For the text-containing cell, return its midpoint in (X, Y) coordinate format. 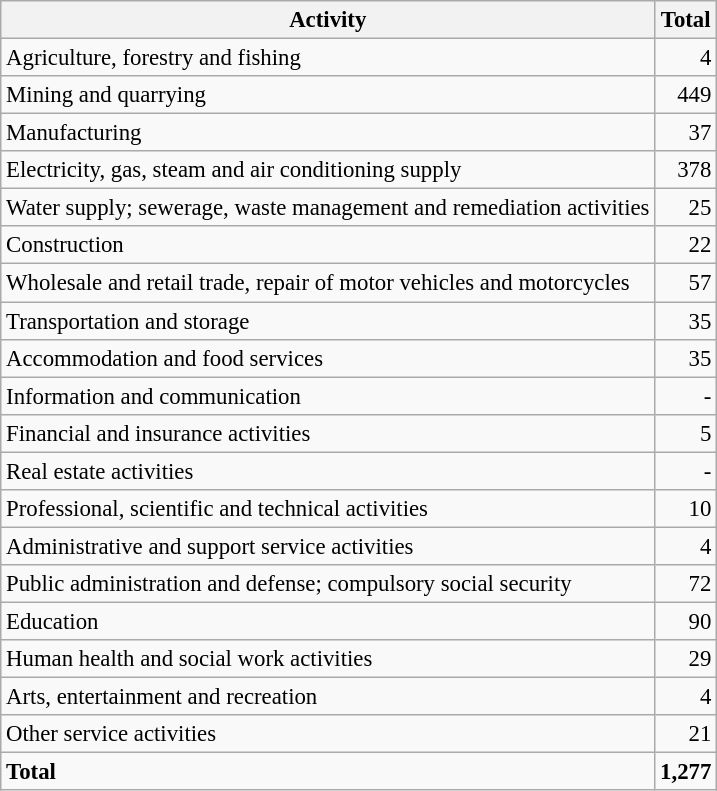
21 (686, 734)
25 (686, 208)
Financial and insurance activities (328, 433)
378 (686, 170)
Activity (328, 20)
90 (686, 621)
Education (328, 621)
Arts, entertainment and recreation (328, 697)
29 (686, 659)
Wholesale and retail trade, repair of motor vehicles and motorcycles (328, 283)
22 (686, 245)
37 (686, 133)
Public administration and defense; compulsory social security (328, 584)
Electricity, gas, steam and air conditioning supply (328, 170)
Other service activities (328, 734)
72 (686, 584)
57 (686, 283)
Information and communication (328, 396)
Transportation and storage (328, 321)
Construction (328, 245)
5 (686, 433)
Water supply; sewerage, waste management and remediation activities (328, 208)
Agriculture, forestry and fishing (328, 58)
Human health and social work activities (328, 659)
449 (686, 95)
Professional, scientific and technical activities (328, 509)
Accommodation and food services (328, 358)
Real estate activities (328, 471)
1,277 (686, 772)
10 (686, 509)
Mining and quarrying (328, 95)
Manufacturing (328, 133)
Administrative and support service activities (328, 546)
